Return the [X, Y] coordinate for the center point of the cell that contains the specified text.  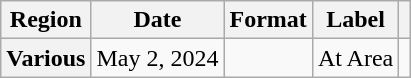
May 2, 2024 [158, 58]
Label [355, 20]
Region [46, 20]
Various [46, 58]
Format [268, 20]
Date [158, 20]
At Area [355, 58]
